Scan for the cell matching the given text and deliver its (x, y) coordinate at center. 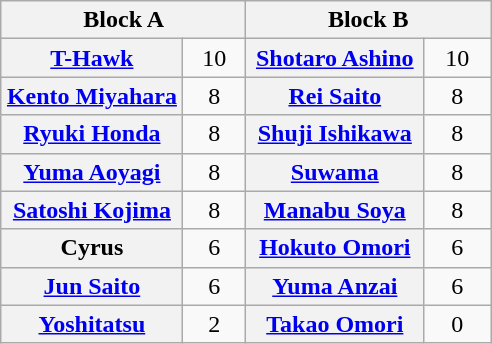
Shotaro Ashino (335, 58)
Yuma Aoyagi (92, 172)
Jun Saito (92, 286)
Manabu Soya (335, 210)
T-Hawk (92, 58)
Takao Omori (335, 324)
Satoshi Kojima (92, 210)
Hokuto Omori (335, 248)
Block B (368, 20)
Rei Saito (335, 96)
Cyrus (92, 248)
Kento Miyahara (92, 96)
Yoshitatsu (92, 324)
Shuji Ishikawa (335, 134)
Ryuki Honda (92, 134)
Yuma Anzai (335, 286)
2 (214, 324)
Suwama (335, 172)
0 (458, 324)
Block A (124, 20)
